Search for the cell housing the specified text and yield its [x, y] center coordinate. 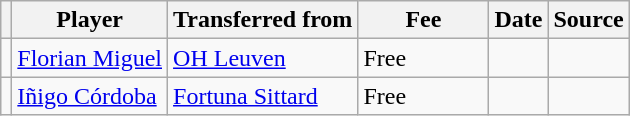
Source [588, 20]
Fee [424, 20]
Player [90, 20]
Transferred from [263, 20]
OH Leuven [263, 58]
Florian Miguel [90, 58]
Iñigo Córdoba [90, 96]
Date [518, 20]
Fortuna Sittard [263, 96]
